Search for the cell housing the specified text and yield its [X, Y] center coordinate. 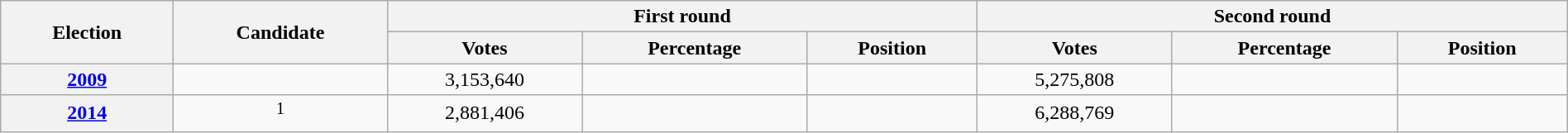
5,275,808 [1075, 79]
Candidate [281, 32]
1 [281, 114]
Second round [1273, 17]
First round [681, 17]
2014 [88, 114]
2009 [88, 79]
3,153,640 [485, 79]
2,881,406 [485, 114]
Election [88, 32]
6,288,769 [1075, 114]
